Locate the cell with the specified text and output its (x, y) center coordinate. 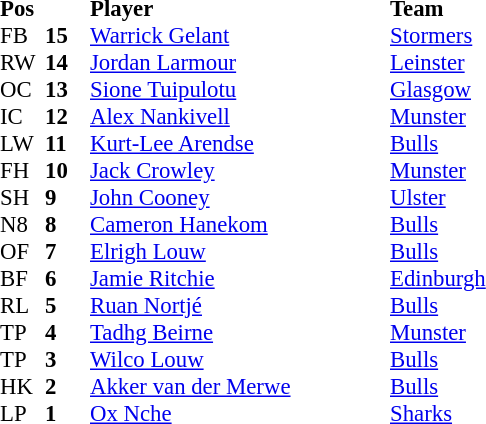
10 (68, 170)
Warrick Gelant (240, 36)
Jamie Ritchie (240, 278)
8 (68, 224)
Elrigh Louw (240, 252)
OF (22, 252)
LW (22, 144)
9 (68, 198)
4 (68, 332)
Alex Nankivell (240, 116)
11 (68, 144)
Jordan Larmour (240, 62)
Akker van der Merwe (240, 386)
BF (22, 278)
FB (22, 36)
Kurt-Lee Arendse (240, 144)
2 (68, 386)
14 (68, 62)
John Cooney (240, 198)
Tadhg Beirne (240, 332)
6 (68, 278)
Cameron Hanekom (240, 224)
Wilco Louw (240, 360)
RW (22, 62)
7 (68, 252)
OC (22, 90)
Ruan Nortjé (240, 306)
FH (22, 170)
Jack Crowley (240, 170)
HK (22, 386)
5 (68, 306)
15 (68, 36)
IC (22, 116)
13 (68, 90)
3 (68, 360)
N8 (22, 224)
RL (22, 306)
12 (68, 116)
SH (22, 198)
Sione Tuipulotu (240, 90)
